Pinpoint the cell where the given text exists, returning its [X, Y] midpoint coordinate. 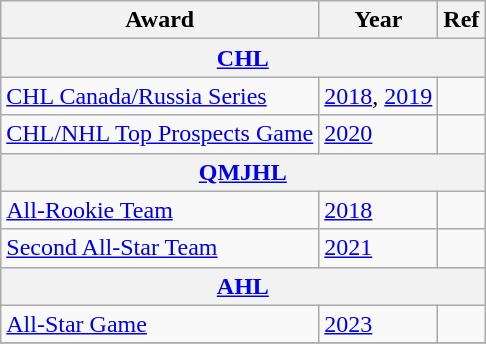
CHL [243, 58]
QMJHL [243, 172]
2018 [378, 210]
AHL [243, 286]
Award [160, 20]
2021 [378, 248]
Year [378, 20]
Ref [462, 20]
CHL/NHL Top Prospects Game [160, 134]
2020 [378, 134]
2023 [378, 324]
CHL Canada/Russia Series [160, 96]
Second All-Star Team [160, 248]
2018, 2019 [378, 96]
All-Star Game [160, 324]
All-Rookie Team [160, 210]
